From the cell containing the given text, extract its center point as (x, y) coordinate. 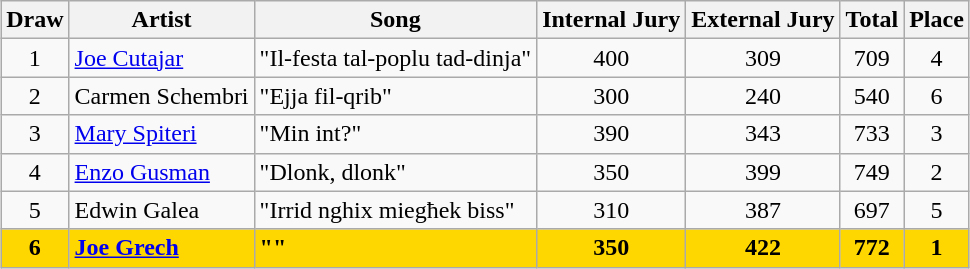
"Ejja fil-qrib" (396, 96)
Internal Jury (612, 20)
309 (763, 58)
Edwin Galea (162, 210)
"Il-festa tal-poplu tad-dinja" (396, 58)
"Min int?" (396, 134)
Artist (162, 20)
"" (396, 248)
772 (872, 248)
Place (937, 20)
422 (763, 248)
Joe Grech (162, 248)
240 (763, 96)
Joe Cutajar (162, 58)
697 (872, 210)
Enzo Gusman (162, 172)
400 (612, 58)
540 (872, 96)
733 (872, 134)
Carmen Schembri (162, 96)
709 (872, 58)
399 (763, 172)
Song (396, 20)
External Jury (763, 20)
310 (612, 210)
343 (763, 134)
749 (872, 172)
390 (612, 134)
Mary Spiteri (162, 134)
Draw (35, 20)
300 (612, 96)
387 (763, 210)
"Irrid nghix miegħek biss" (396, 210)
Total (872, 20)
"Dlonk, dlonk" (396, 172)
